Find where the given text appears and provide that cell's center as [x, y] coordinate. 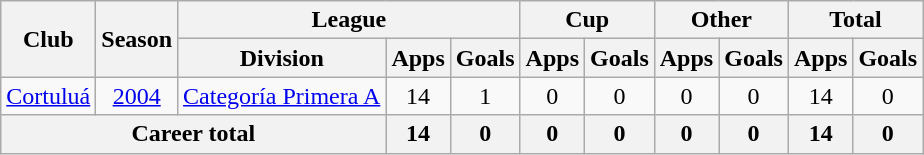
Season [137, 39]
2004 [137, 96]
Categoría Primera A [282, 96]
Cortuluá [48, 96]
League [350, 20]
Club [48, 39]
Cup [587, 20]
Career total [194, 134]
1 [485, 96]
Division [282, 58]
Other [721, 20]
Total [855, 20]
